Pinpoint the cell where the given text exists, returning its (x, y) midpoint coordinate. 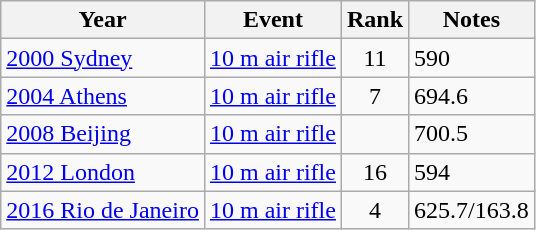
Rank (374, 20)
4 (374, 210)
Year (103, 20)
7 (374, 96)
700.5 (472, 134)
625.7/163.8 (472, 210)
2008 Beijing (103, 134)
2004 Athens (103, 96)
16 (374, 172)
2000 Sydney (103, 58)
2012 London (103, 172)
694.6 (472, 96)
Notes (472, 20)
2016 Rio de Janeiro (103, 210)
11 (374, 58)
Event (272, 20)
594 (472, 172)
590 (472, 58)
